Capture the cell that displays the provided text and extract its [x, y] central coordinate. 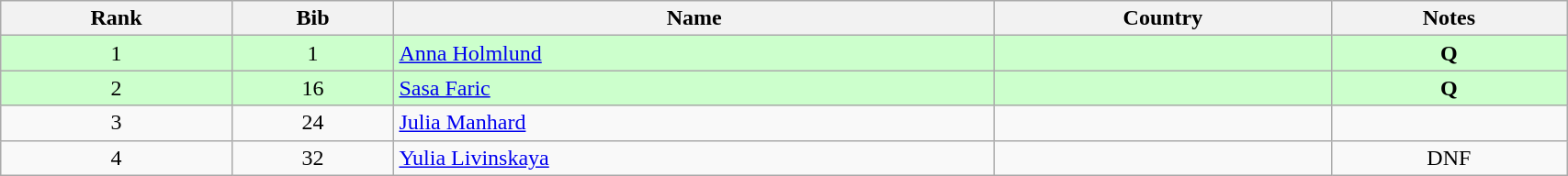
32 [312, 158]
Rank [117, 18]
Julia Manhard [694, 123]
Bib [312, 18]
Yulia Livinskaya [694, 158]
Notes [1449, 18]
Sasa Faric [694, 88]
Name [694, 18]
4 [117, 158]
16 [312, 88]
3 [117, 123]
DNF [1449, 158]
Country [1163, 18]
24 [312, 123]
2 [117, 88]
Anna Holmlund [694, 53]
